Detect which cell encompasses the target text, then output its (x, y) center coordinate. 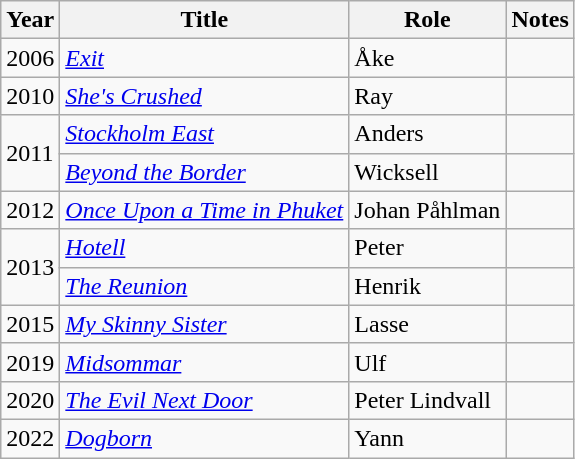
Role (428, 20)
2019 (30, 362)
Dogborn (204, 438)
Exit (204, 58)
Ulf (428, 362)
2010 (30, 96)
Åke (428, 58)
Notes (540, 20)
Johan Påhlman (428, 210)
Ray (428, 96)
2011 (30, 153)
Title (204, 20)
Once Upon a Time in Phuket (204, 210)
Peter Lindvall (428, 400)
Peter (428, 248)
Stockholm East (204, 134)
Wicksell (428, 172)
Midsommar (204, 362)
Year (30, 20)
Anders (428, 134)
The Reunion (204, 286)
Hotell (204, 248)
Beyond the Border (204, 172)
She's Crushed (204, 96)
2022 (30, 438)
2006 (30, 58)
My Skinny Sister (204, 324)
2015 (30, 324)
Lasse (428, 324)
Henrik (428, 286)
Yann (428, 438)
2013 (30, 267)
2020 (30, 400)
The Evil Next Door (204, 400)
2012 (30, 210)
